Detect which cell encompasses the target text, then output its (X, Y) center coordinate. 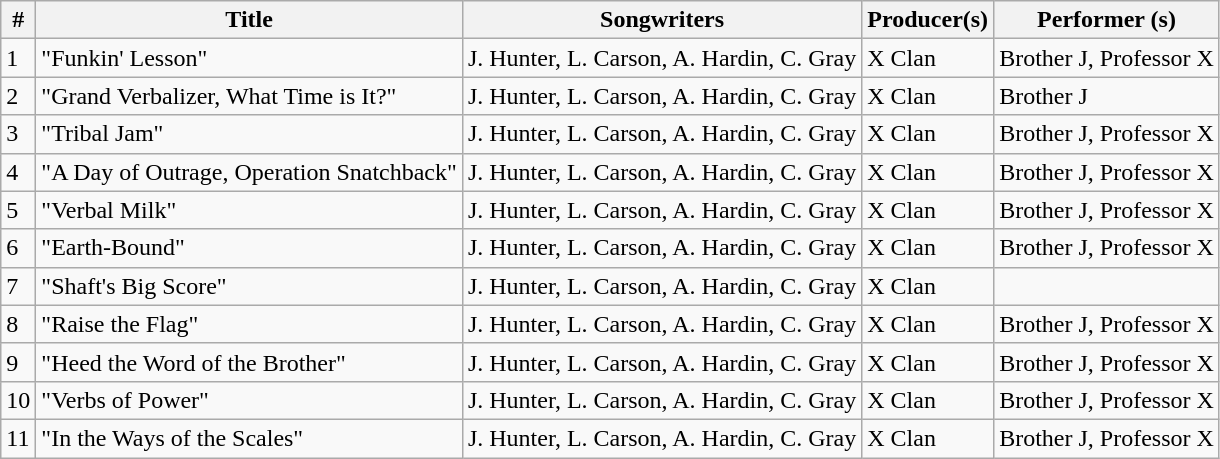
"Raise the Flag" (250, 324)
"Heed the Word of the Brother" (250, 362)
5 (18, 210)
# (18, 20)
1 (18, 58)
6 (18, 248)
2 (18, 96)
Performer (s) (1107, 20)
"A Day of Outrage, Operation Snatchback" (250, 172)
9 (18, 362)
7 (18, 286)
"Verbs of Power" (250, 400)
"Grand Verbalizer, What Time is It?" (250, 96)
Songwriters (662, 20)
"Earth-Bound" (250, 248)
8 (18, 324)
Brother J (1107, 96)
Producer(s) (928, 20)
"In the Ways of the Scales" (250, 438)
10 (18, 400)
3 (18, 134)
Title (250, 20)
11 (18, 438)
"Funkin' Lesson" (250, 58)
"Tribal Jam" (250, 134)
4 (18, 172)
"Shaft's Big Score" (250, 286)
"Verbal Milk" (250, 210)
